Search for the cell housing the specified text and yield its [X, Y] center coordinate. 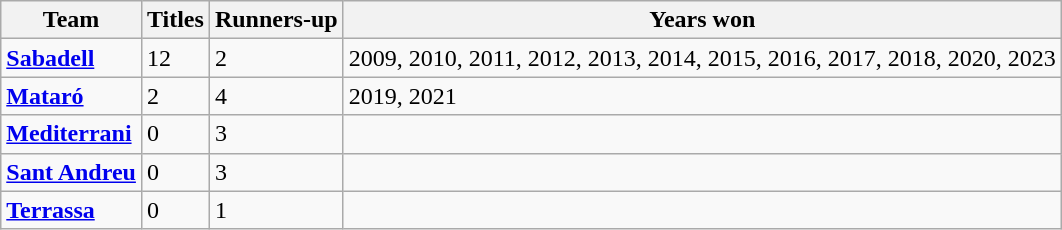
Mataró [72, 96]
Runners-up [276, 20]
Years won [702, 20]
Mediterrani [72, 134]
Sabadell [72, 58]
Terrassa [72, 210]
Team [72, 20]
12 [175, 58]
1 [276, 210]
Sant Andreu [72, 172]
2009, 2010, 2011, 2012, 2013, 2014, 2015, 2016, 2017, 2018, 2020, 2023 [702, 58]
2019, 2021 [702, 96]
4 [276, 96]
Titles [175, 20]
